Search for the cell housing the specified text and yield its [x, y] center coordinate. 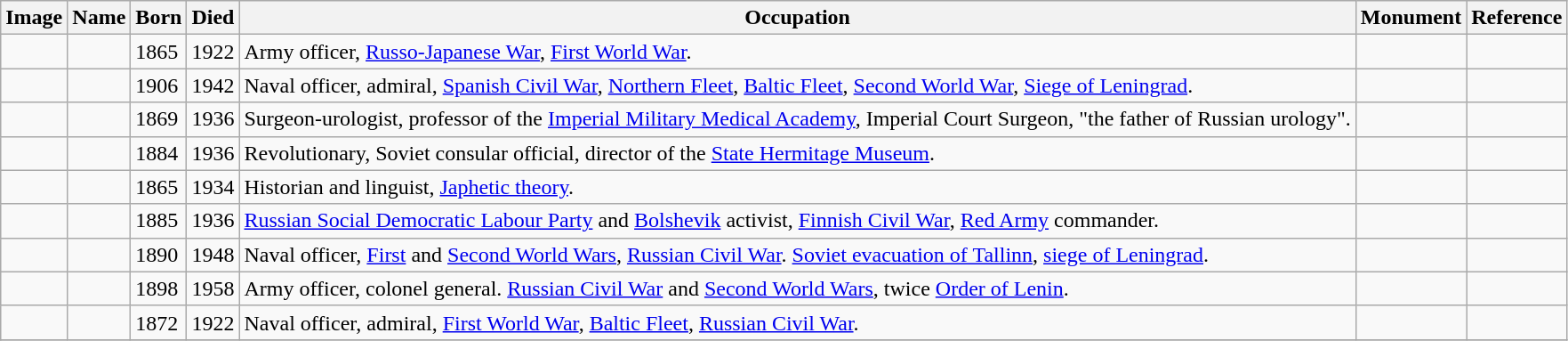
Occupation [797, 18]
Surgeon-urologist, professor of the Imperial Military Medical Academy, Imperial Court Surgeon, "the father of Russian urology". [797, 119]
Image [34, 18]
Army officer, Russo-Japanese War, First World War. [797, 52]
1869 [158, 119]
Historian and linguist, Japhetic theory. [797, 187]
1958 [213, 288]
Army officer, colonel general. Russian Civil War and Second World Wars, twice Order of Lenin. [797, 288]
1906 [158, 85]
Naval officer, admiral, Spanish Civil War, Northern Fleet, Baltic Fleet, Second World War, Siege of Leningrad. [797, 85]
1884 [158, 153]
1872 [158, 322]
1934 [213, 187]
Monument [1411, 18]
Reference [1517, 18]
1885 [158, 221]
Russian Social Democratic Labour Party and Bolshevik activist, Finnish Civil War, Red Army commander. [797, 221]
1948 [213, 255]
Name [100, 18]
Died [213, 18]
Revolutionary, Soviet consular official, director of the State Hermitage Museum. [797, 153]
Naval officer, admiral, First World War, Baltic Fleet, Russian Civil War. [797, 322]
1942 [213, 85]
Naval officer, First and Second World Wars, Russian Civil War. Soviet evacuation of Tallinn, siege of Leningrad. [797, 255]
1898 [158, 288]
Born [158, 18]
1890 [158, 255]
